Locate the cell with the specified text and output its [X, Y] center coordinate. 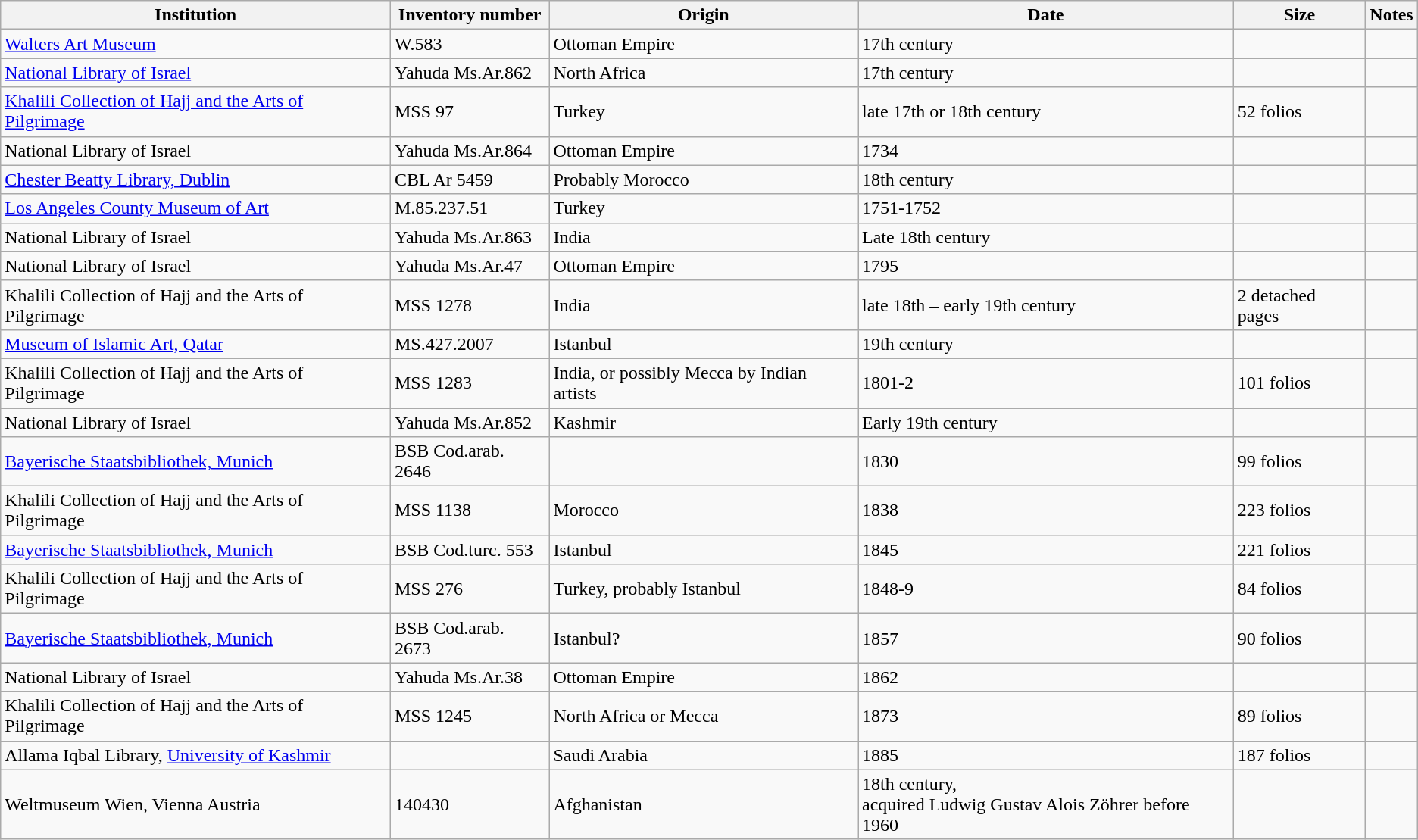
187 folios [1300, 755]
Morocco [704, 511]
Inventory number [470, 15]
BSB Cod.arab. 2673 [470, 638]
18th century [1045, 180]
MSS 276 [470, 589]
MSS 1138 [470, 511]
Yahuda Ms.Ar.863 [470, 237]
1873 [1045, 717]
Kashmir [704, 422]
1845 [1045, 550]
1857 [1045, 638]
221 folios [1300, 550]
Yahuda Ms.Ar.38 [470, 677]
Yahuda Ms.Ar.862 [470, 73]
Istanbul? [704, 638]
late 18th – early 19th century [1045, 304]
2 detached pages [1300, 304]
99 folios [1300, 462]
BSB Cod.arab. 2646 [470, 462]
Late 18th century [1045, 237]
Date [1045, 15]
Saudi Arabia [704, 755]
MSS 97 [470, 112]
84 folios [1300, 589]
Chester Beatty Library, Dublin [195, 180]
BSB Cod.turc. 553 [470, 550]
Museum of Islamic Art, Qatar [195, 344]
late 17th or 18th century [1045, 112]
Size [1300, 15]
MSS 1245 [470, 717]
101 folios [1300, 383]
223 folios [1300, 511]
1830 [1045, 462]
52 folios [1300, 112]
Probably Morocco [704, 180]
Origin [704, 15]
M.85.237.51 [470, 208]
Yahuda Ms.Ar.864 [470, 151]
W.583 [470, 44]
India, or possibly Mecca by Indian artists [704, 383]
90 folios [1300, 638]
1848-9 [1045, 589]
Allama Iqbal Library, University of Kashmir [195, 755]
CBL Ar 5459 [470, 180]
1801-2 [1045, 383]
Yahuda Ms.Ar.852 [470, 422]
Afghanistan [704, 804]
North Africa [704, 73]
1795 [1045, 266]
North Africa or Mecca [704, 717]
18th century,acquired Ludwig Gustav Alois Zöhrer before 1960 [1045, 804]
Yahuda Ms.Ar.47 [470, 266]
1862 [1045, 677]
1838 [1045, 511]
1734 [1045, 151]
MS.427.2007 [470, 344]
89 folios [1300, 717]
Weltmuseum Wien, Vienna Austria [195, 804]
Los Angeles County Museum of Art [195, 208]
Institution [195, 15]
MSS 1283 [470, 383]
MSS 1278 [470, 304]
1751-1752 [1045, 208]
Walters Art Museum [195, 44]
Early 19th century [1045, 422]
1885 [1045, 755]
140430 [470, 804]
Turkey, probably Istanbul [704, 589]
Notes [1391, 15]
19th century [1045, 344]
